Pinpoint the cell where the given text exists, returning its (X, Y) midpoint coordinate. 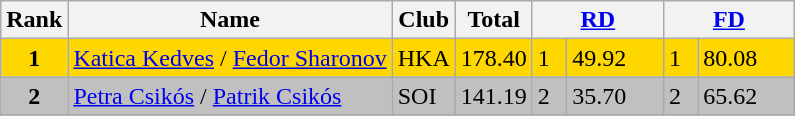
35.70 (616, 96)
Katica Kedves / Fedor Sharonov (230, 58)
SOI (424, 96)
RD (598, 20)
141.19 (494, 96)
Rank (34, 20)
178.40 (494, 58)
65.62 (746, 96)
Name (230, 20)
FD (728, 20)
Total (494, 20)
HKA (424, 58)
Club (424, 20)
80.08 (746, 58)
49.92 (616, 58)
Petra Csikós / Patrik Csikós (230, 96)
